Scan for the cell matching the given text and deliver its (X, Y) coordinate at center. 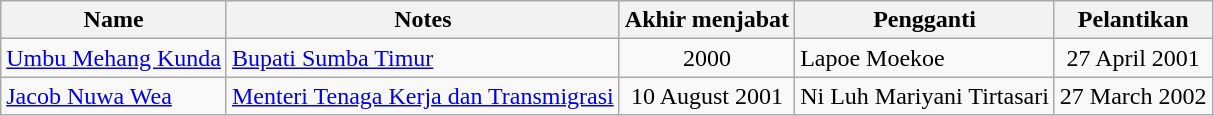
Menteri Tenaga Kerja dan Transmigrasi (422, 96)
10 August 2001 (706, 96)
Pengganti (925, 20)
Ni Luh Mariyani Tirtasari (925, 96)
Pelantikan (1133, 20)
Lapoe Moekoe (925, 58)
2000 (706, 58)
Notes (422, 20)
27 April 2001 (1133, 58)
Bupati Sumba Timur (422, 58)
27 March 2002 (1133, 96)
Jacob Nuwa Wea (114, 96)
Umbu Mehang Kunda (114, 58)
Akhir menjabat (706, 20)
Name (114, 20)
